Scan for the cell matching the given text and deliver its (X, Y) coordinate at center. 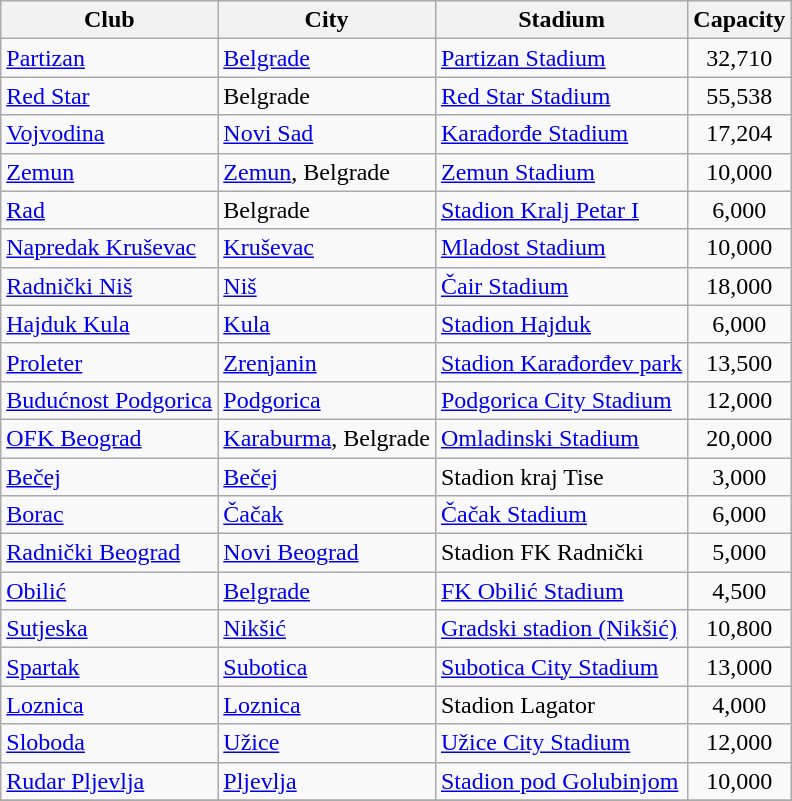
Podgorica City Stadium (561, 400)
Užice (327, 743)
Radnički Beograd (110, 553)
Red Star (110, 96)
Subotica (327, 667)
Stadium (561, 20)
32,710 (740, 58)
Capacity (740, 20)
Čair Stadium (561, 286)
Stadion Hajduk (561, 324)
Stadion Lagator (561, 705)
City (327, 20)
Novi Beograd (327, 553)
13,500 (740, 362)
Stadion FK Radnički (561, 553)
Sloboda (110, 743)
Stadion Karađorđev park (561, 362)
Zrenjanin (327, 362)
Gradski stadion (Nikšić) (561, 629)
4,500 (740, 591)
Kula (327, 324)
Hajduk Kula (110, 324)
Karađorđe Stadium (561, 134)
Omladinski Stadium (561, 438)
Rad (110, 210)
Užice City Stadium (561, 743)
Stadion pod Golubinjom (561, 781)
13,000 (740, 667)
FK Obilić Stadium (561, 591)
Budućnost Podgorica (110, 400)
Obilić (110, 591)
Čačak Stadium (561, 515)
20,000 (740, 438)
Spartak (110, 667)
Zemun, Belgrade (327, 172)
Red Star Stadium (561, 96)
Rudar Pljevlja (110, 781)
18,000 (740, 286)
Pljevlja (327, 781)
Napredak Kruševac (110, 248)
OFK Beograd (110, 438)
3,000 (740, 477)
Partizan Stadium (561, 58)
Niš (327, 286)
Stadion Kralj Petar I (561, 210)
17,204 (740, 134)
Kruševac (327, 248)
5,000 (740, 553)
4,000 (740, 705)
Club (110, 20)
Zemun Stadium (561, 172)
Čačak (327, 515)
Karaburma, Belgrade (327, 438)
Zemun (110, 172)
55,538 (740, 96)
Borac (110, 515)
Stadion kraj Tise (561, 477)
Partizan (110, 58)
10,800 (740, 629)
Podgorica (327, 400)
Novi Sad (327, 134)
Vojvodina (110, 134)
Proleter (110, 362)
Mladost Stadium (561, 248)
Sutjeska (110, 629)
Nikšić (327, 629)
Radnički Niš (110, 286)
Subotica City Stadium (561, 667)
